Output the [x, y] coordinate of the center of the cell containing the given text.  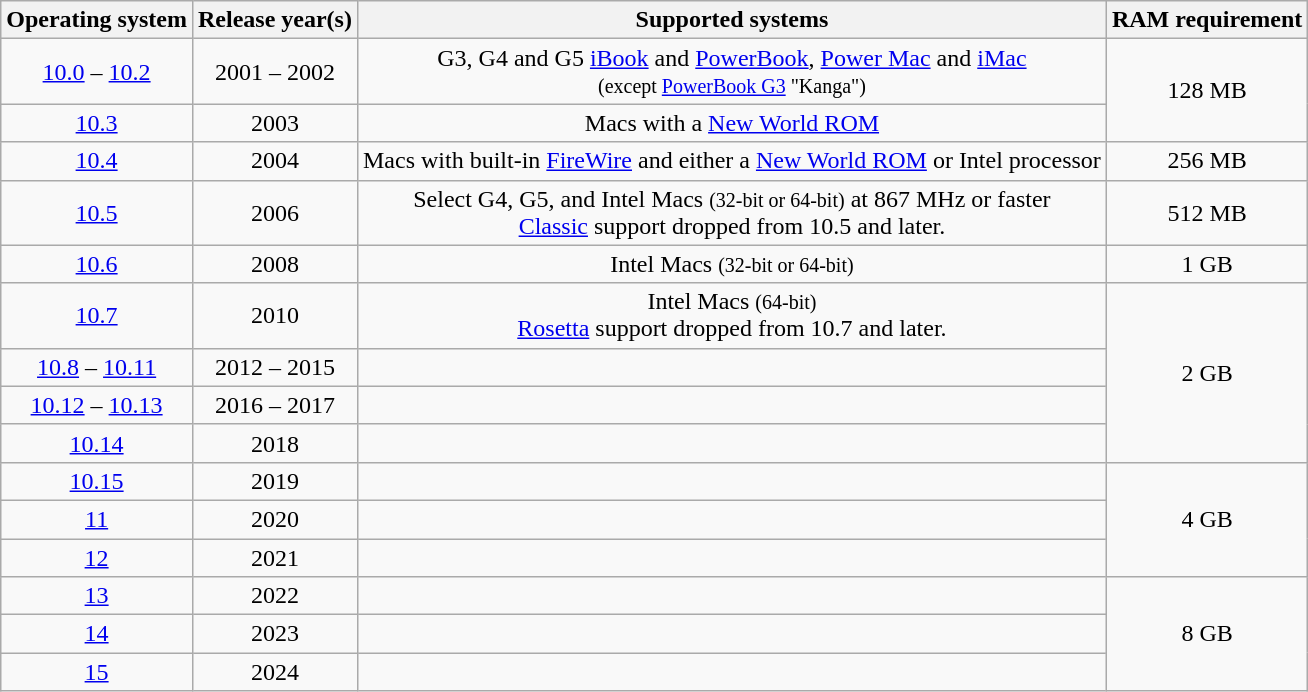
12 [97, 557]
1 GB [1206, 264]
10.4 [97, 161]
8 GB [1206, 634]
2003 [274, 123]
256 MB [1206, 161]
10.12 – 10.13 [97, 405]
15 [97, 672]
Intel Macs (32-bit or 64-bit) [732, 264]
2001 – 2002 [274, 72]
2006 [274, 212]
2 GB [1206, 372]
10.6 [97, 264]
2010 [274, 316]
10.5 [97, 212]
Operating system [97, 20]
10.0 – 10.2 [97, 72]
4 GB [1206, 519]
Intel Macs (64-bit)Rosetta support dropped from 10.7 and later. [732, 316]
Macs with built-in FireWire and either a New World ROM or Intel processor [732, 161]
10.14 [97, 443]
2012 – 2015 [274, 367]
Macs with a New World ROM [732, 123]
Release year(s) [274, 20]
2008 [274, 264]
2021 [274, 557]
2019 [274, 481]
2024 [274, 672]
10.15 [97, 481]
2020 [274, 519]
2018 [274, 443]
2022 [274, 596]
11 [97, 519]
RAM requirement [1206, 20]
2016 – 2017 [274, 405]
Select G4, G5, and Intel Macs (32-bit or 64-bit) at 867 MHz or fasterClassic support dropped from 10.5 and later. [732, 212]
2023 [274, 634]
2004 [274, 161]
13 [97, 596]
512 MB [1206, 212]
10.3 [97, 123]
128 MB [1206, 90]
14 [97, 634]
10.7 [97, 316]
Supported systems [732, 20]
10.8 – 10.11 [97, 367]
G3, G4 and G5 iBook and PowerBook, Power Mac and iMac(except PowerBook G3 "Kanga") [732, 72]
